Determine the (x, y) coordinate at the center of the cell enclosing the given text.  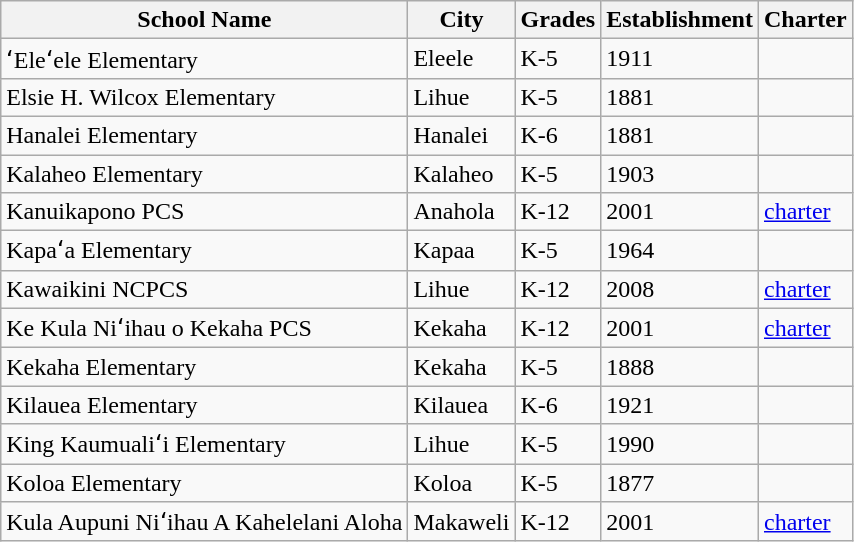
Grades (558, 20)
Kula Aupuni Niʻihau A Kahelelani Aloha (204, 522)
1877 (680, 483)
Kalaheo (462, 173)
School Name (204, 20)
Koloa Elementary (204, 483)
Kawaikini NCPCS (204, 289)
ʻEleʻele Elementary (204, 59)
1921 (680, 405)
1964 (680, 251)
Eleele (462, 59)
Kanuikapono PCS (204, 212)
Elsie H. Wilcox Elementary (204, 97)
Establishment (680, 20)
City (462, 20)
Kapaʻa Elementary (204, 251)
Koloa (462, 483)
1990 (680, 444)
Kilauea Elementary (204, 405)
1911 (680, 59)
Kekaha Elementary (204, 367)
Makaweli (462, 522)
Ke Kula Niʻihau o Kekaha PCS (204, 328)
2008 (680, 289)
Hanalei (462, 135)
King Kaumualiʻi Elementary (204, 444)
1903 (680, 173)
Kalaheo Elementary (204, 173)
Kapaa (462, 251)
Anahola (462, 212)
Kilauea (462, 405)
1888 (680, 367)
Hanalei Elementary (204, 135)
Charter (805, 20)
